For the text-containing cell, return its midpoint in [x, y] coordinate format. 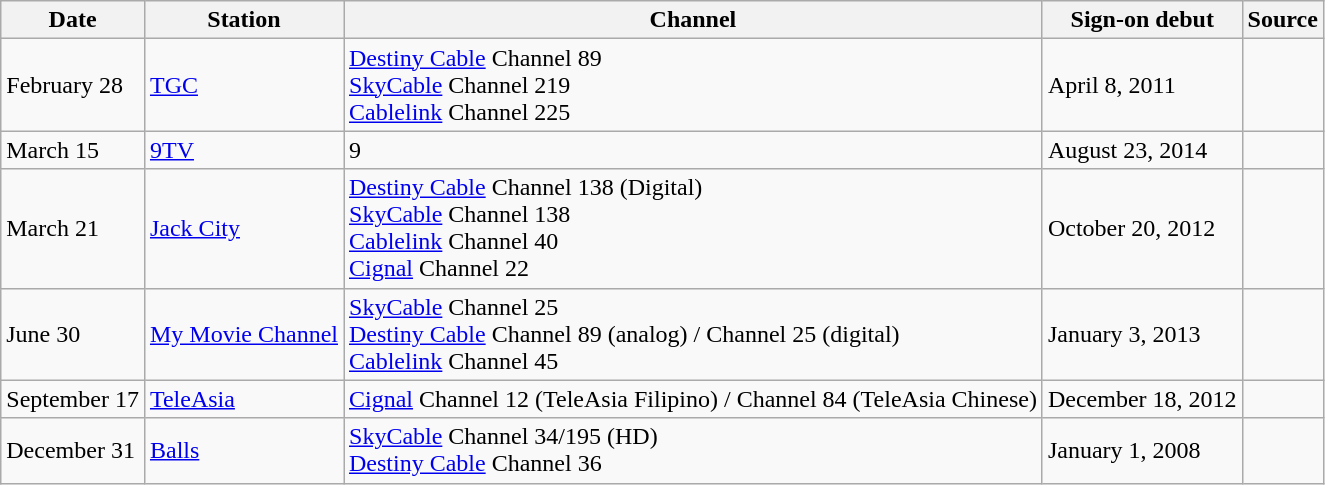
January 3, 2013 [1142, 334]
SkyCable Channel 34/195 (HD)Destiny Cable Channel 36 [694, 450]
June 30 [73, 334]
TeleAsia [244, 399]
Sign-on debut [1142, 20]
Date [73, 20]
Balls [244, 450]
SkyCable Channel 25Destiny Cable Channel 89 (analog) / Channel 25 (digital)Cablelink Channel 45 [694, 334]
9TV [244, 150]
Source [1282, 20]
August 23, 2014 [1142, 150]
9 [694, 150]
Cignal Channel 12 (TeleAsia Filipino) / Channel 84 (TeleAsia Chinese) [694, 399]
December 18, 2012 [1142, 399]
My Movie Channel [244, 334]
March 21 [73, 228]
TGC [244, 85]
February 28 [73, 85]
January 1, 2008 [1142, 450]
April 8, 2011 [1142, 85]
Destiny Cable Channel 89SkyCable Channel 219Cablelink Channel 225 [694, 85]
Destiny Cable Channel 138 (Digital)SkyCable Channel 138Cablelink Channel 40Cignal Channel 22 [694, 228]
September 17 [73, 399]
Channel [694, 20]
March 15 [73, 150]
October 20, 2012 [1142, 228]
Station [244, 20]
December 31 [73, 450]
Jack City [244, 228]
